From the cell containing the given text, extract its center point as [X, Y] coordinate. 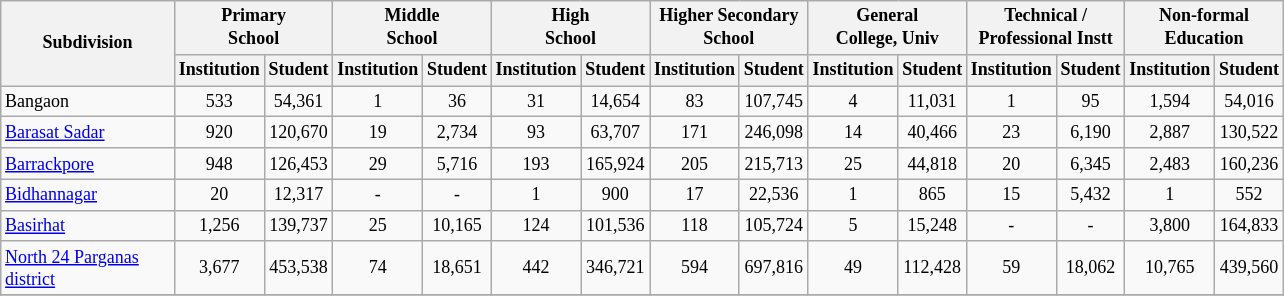
112,428 [932, 268]
Technical /Professional Instt [1045, 28]
920 [219, 132]
14 [853, 132]
PrimarySchool [253, 28]
North 24 Parganas district [88, 268]
453,538 [298, 268]
83 [695, 102]
165,924 [616, 164]
31 [536, 102]
40,466 [932, 132]
1,594 [1170, 102]
HighSchool [570, 28]
346,721 [616, 268]
205 [695, 164]
105,724 [774, 226]
246,098 [774, 132]
15,248 [932, 226]
93 [536, 132]
3,800 [1170, 226]
120,670 [298, 132]
63,707 [616, 132]
865 [932, 194]
6,345 [1090, 164]
95 [1090, 102]
Barasat Sadar [88, 132]
59 [1011, 268]
44,818 [932, 164]
101,536 [616, 226]
118 [695, 226]
29 [378, 164]
49 [853, 268]
11,031 [932, 102]
18,651 [458, 268]
2,734 [458, 132]
12,317 [298, 194]
Barrackpore [88, 164]
15 [1011, 194]
22,536 [774, 194]
74 [378, 268]
900 [616, 194]
23 [1011, 132]
124 [536, 226]
948 [219, 164]
Subdivision [88, 44]
5,716 [458, 164]
215,713 [774, 164]
5 [853, 226]
442 [536, 268]
10,165 [458, 226]
1,256 [219, 226]
160,236 [1250, 164]
107,745 [774, 102]
Basirhat [88, 226]
697,816 [774, 268]
171 [695, 132]
5,432 [1090, 194]
10,765 [1170, 268]
Non-formalEducation [1204, 28]
36 [458, 102]
439,560 [1250, 268]
14,654 [616, 102]
594 [695, 268]
6,190 [1090, 132]
Bangaon [88, 102]
2,483 [1170, 164]
3,677 [219, 268]
54,361 [298, 102]
54,016 [1250, 102]
533 [219, 102]
Higher SecondarySchool [729, 28]
126,453 [298, 164]
GeneralCollege, Univ [887, 28]
4 [853, 102]
Bidhannagar [88, 194]
552 [1250, 194]
MiddleSchool [412, 28]
193 [536, 164]
130,522 [1250, 132]
17 [695, 194]
19 [378, 132]
2,887 [1170, 132]
18,062 [1090, 268]
139,737 [298, 226]
164,833 [1250, 226]
